Return the [x, y] coordinate for the center point of the cell that contains the specified text.  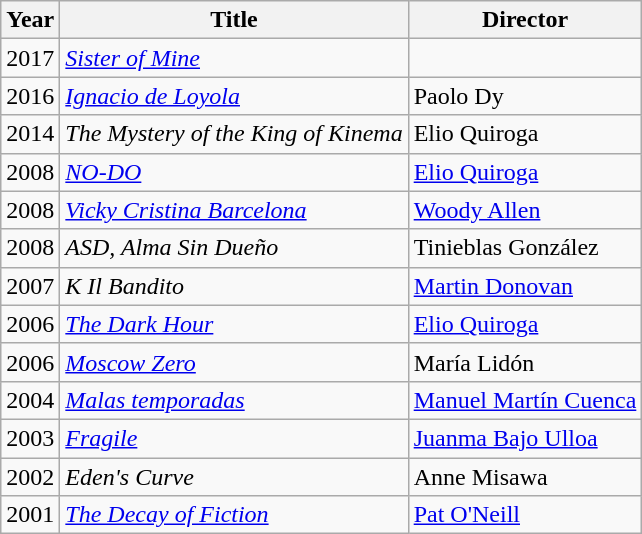
Paolo Dy [525, 96]
The Dark Hour [234, 324]
2016 [30, 96]
Ignacio de Loyola [234, 96]
Moscow Zero [234, 362]
Sister of Mine [234, 58]
2004 [30, 400]
Woody Allen [525, 210]
ASD, Alma Sin Dueño [234, 248]
Year [30, 20]
Martin Donovan [525, 286]
Tinieblas González [525, 248]
The Decay of Fiction [234, 515]
Fragile [234, 438]
Anne Misawa [525, 477]
Vicky Cristina Barcelona [234, 210]
Manuel Martín Cuenca [525, 400]
2002 [30, 477]
2017 [30, 58]
2001 [30, 515]
K Il Bandito [234, 286]
Pat O'Neill [525, 515]
Juanma Bajo Ulloa [525, 438]
Eden's Curve [234, 477]
NO-DO [234, 172]
Title [234, 20]
Director [525, 20]
The Mystery of the King of Kinema [234, 134]
Malas temporadas [234, 400]
María Lidón [525, 362]
2007 [30, 286]
2014 [30, 134]
2003 [30, 438]
